Scan for the cell matching the given text and deliver its (x, y) coordinate at center. 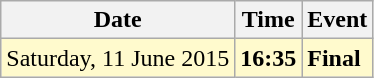
Event (338, 20)
16:35 (268, 58)
Final (338, 58)
Time (268, 20)
Date (118, 20)
Saturday, 11 June 2015 (118, 58)
